Search for the cell housing the specified text and yield its [X, Y] center coordinate. 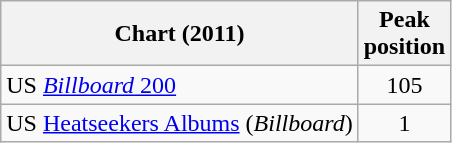
105 [404, 85]
US Billboard 200 [180, 85]
Chart (2011) [180, 34]
Peakposition [404, 34]
US Heatseekers Albums (Billboard) [180, 123]
1 [404, 123]
